Provide the [X, Y] coordinate of the cell's center where the given text is located.  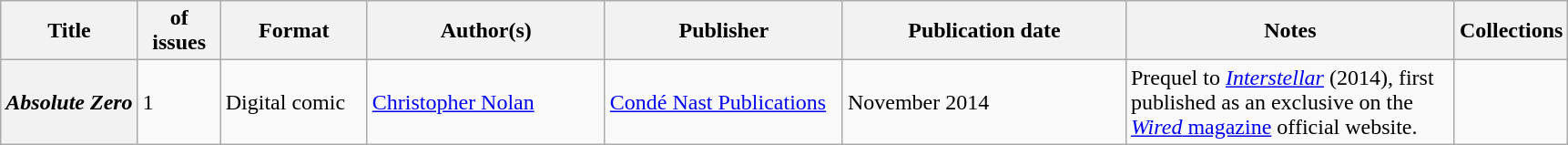
1 [178, 102]
Notes [1289, 31]
Publisher [723, 31]
Condé Nast Publications [723, 102]
November 2014 [983, 102]
Digital comic [293, 102]
Format [293, 31]
of issues [178, 31]
Publication date [983, 31]
Title [69, 31]
Absolute Zero [69, 102]
Collections [1511, 31]
Christopher Nolan [486, 102]
Prequel to Interstellar (2014), first published as an exclusive on the Wired magazine official website. [1289, 102]
Author(s) [486, 31]
